Capture the cell that displays the provided text and extract its [X, Y] central coordinate. 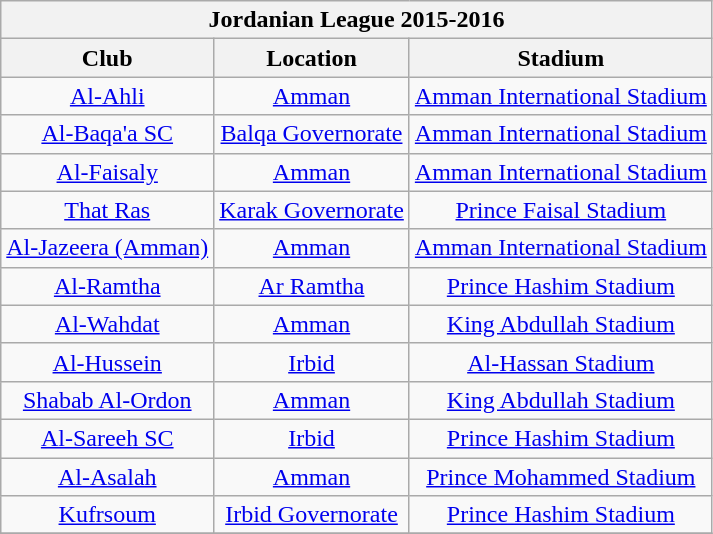
Al-Wahdat [108, 324]
Al-Hussein [108, 362]
Irbid Governorate [312, 515]
Al-Asalah [108, 477]
Jordanian League 2015-2016 [357, 20]
Location [312, 58]
Karak Governorate [312, 210]
Club [108, 58]
Al-Ramtha [108, 286]
Al-Faisaly [108, 172]
Al-Jazeera (Amman) [108, 248]
Al-Sareeh SC [108, 438]
Shabab Al-Ordon [108, 400]
Stadium [560, 58]
Kufrsoum [108, 515]
Ar Ramtha [312, 286]
Prince Mohammed Stadium [560, 477]
Al-Ahli [108, 96]
Prince Faisal Stadium [560, 210]
Balqa Governorate [312, 134]
Al-Baqa'a SC [108, 134]
Al-Hassan Stadium [560, 362]
That Ras [108, 210]
